Identify which cell holds the provided text, then report its [x, y] central coordinate. 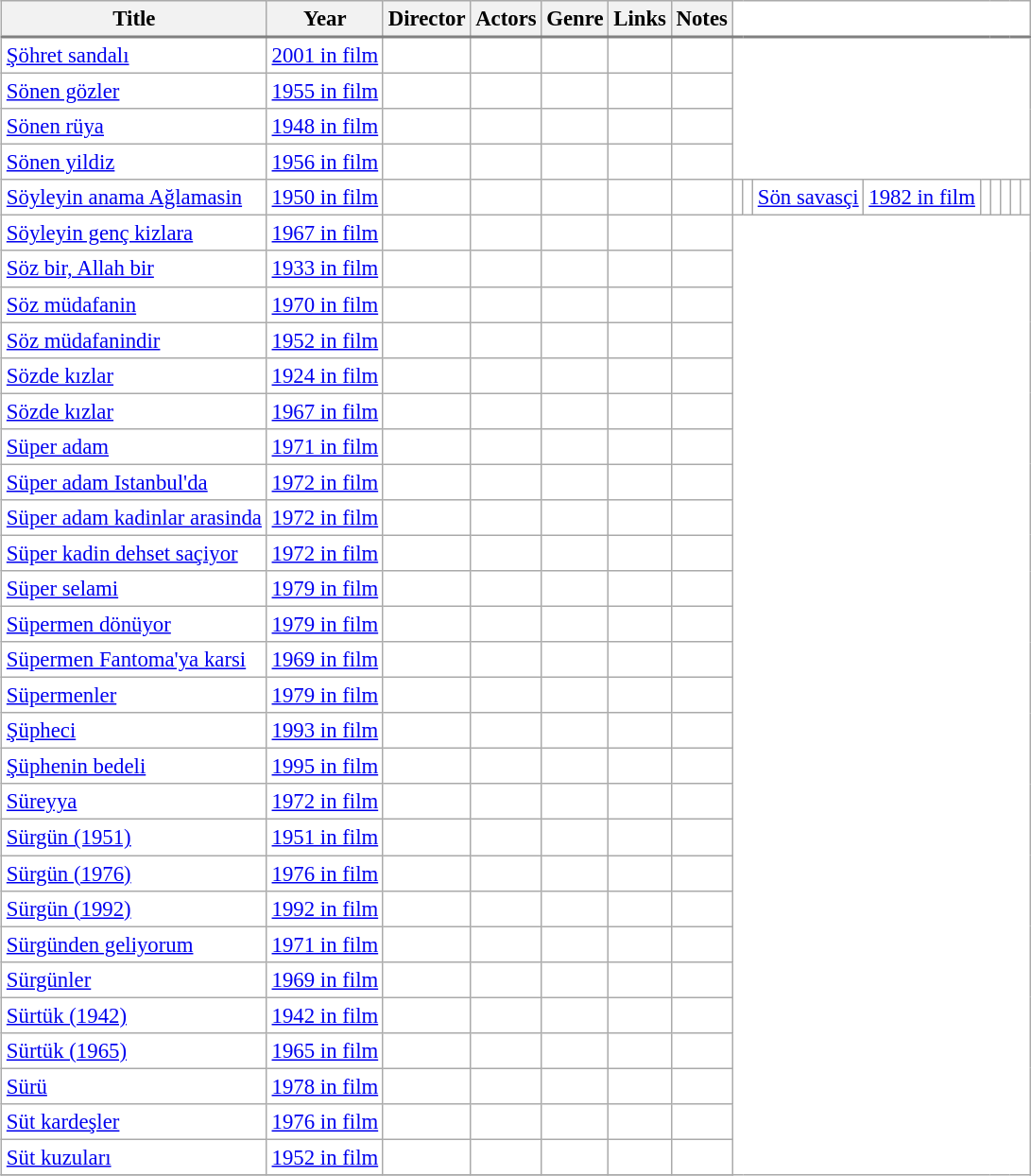
1965 in film [325, 1050]
1995 in film [325, 767]
Sürtük (1942) [134, 1015]
1993 in film [325, 731]
1955 in film [325, 91]
1942 in film [325, 1015]
Director [426, 19]
Süper kadin dehset saçiyor [134, 553]
Sürgün (1951) [134, 838]
Title [134, 19]
Süt kuzuları [134, 1157]
1982 in film [922, 198]
Actors [507, 19]
Sönen rüya [134, 127]
Söz müdafanin [134, 304]
Sönen gözler [134, 91]
Süper adam kadinlar arasinda [134, 518]
Year [325, 19]
1970 in film [325, 304]
2001 in film [325, 55]
1951 in film [325, 838]
Süt kardeşler [134, 1122]
Sürgün (1992) [134, 908]
Şüphenin bedeli [134, 767]
Şöhret sandalı [134, 55]
Sürü [134, 1086]
Sürtük (1965) [134, 1050]
Süper selami [134, 589]
Süpermen Fantoma'ya karsi [134, 660]
Sönen yildiz [134, 163]
1924 in film [325, 375]
Links [640, 19]
Şüpheci [134, 731]
Söyleyin genç kizlara [134, 233]
Söz müdafanindir [134, 340]
Sürgün (1976) [134, 873]
Genre [575, 19]
Sürgünler [134, 979]
Süpermenler [134, 696]
1956 in film [325, 163]
Sön savasçi [808, 198]
1948 in film [325, 127]
Sürgünden geliyorum [134, 944]
1992 in film [325, 908]
1933 in film [325, 268]
1978 in film [325, 1086]
Süpermen dönüyor [134, 624]
Süper adam [134, 446]
Süreyya [134, 802]
1950 in film [325, 198]
Söyleyin anama Ağlamasin [134, 198]
Süper adam Istanbul'da [134, 482]
Söz bir, Allah bir [134, 268]
Notes [701, 19]
